Determine the (X, Y) coordinate at the center of the cell enclosing the given text.  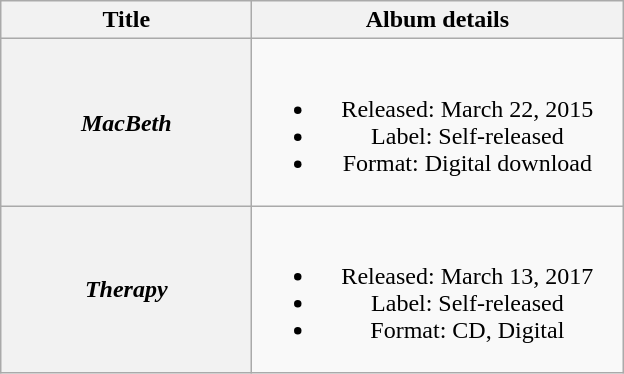
Album details (438, 20)
Released: March 13, 2017Label: Self-releasedFormat: CD, Digital (438, 290)
Title (126, 20)
Released: March 22, 2015Label: Self-releasedFormat: Digital download (438, 122)
Therapy (126, 290)
MacBeth (126, 122)
